Return (X, Y) of the center of cell containing provided text 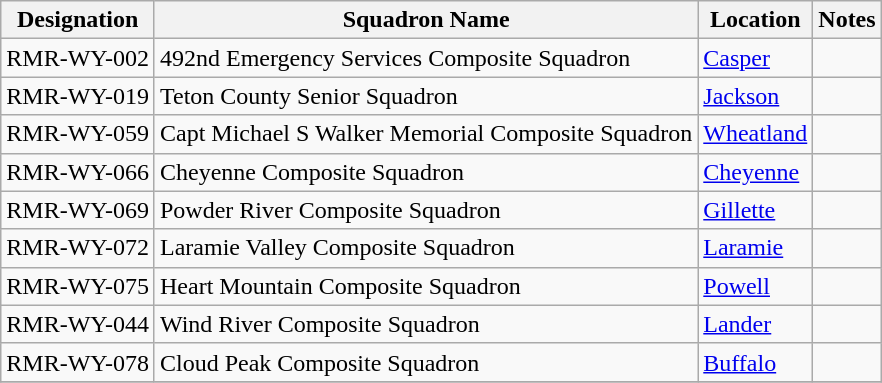
Powell (756, 286)
Cloud Peak Composite Squadron (426, 362)
Designation (78, 20)
Laramie Valley Composite Squadron (426, 248)
Heart Mountain Composite Squadron (426, 286)
Cheyenne (756, 172)
492nd Emergency Services Composite Squadron (426, 58)
Capt Michael S Walker Memorial Composite Squadron (426, 134)
RMR-WY-075 (78, 286)
Teton County Senior Squadron (426, 96)
Location (756, 20)
Jackson (756, 96)
RMR-WY-019 (78, 96)
RMR-WY-044 (78, 324)
Cheyenne Composite Squadron (426, 172)
RMR-WY-059 (78, 134)
Notes (847, 20)
Wind River Composite Squadron (426, 324)
Laramie (756, 248)
Buffalo (756, 362)
Lander (756, 324)
RMR-WY-069 (78, 210)
Squadron Name (426, 20)
RMR-WY-078 (78, 362)
Gillette (756, 210)
RMR-WY-002 (78, 58)
RMR-WY-066 (78, 172)
RMR-WY-072 (78, 248)
Powder River Composite Squadron (426, 210)
Casper (756, 58)
Wheatland (756, 134)
